Detect which cell encompasses the target text, then output its (X, Y) center coordinate. 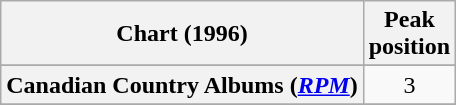
Chart (1996) (182, 34)
Peakposition (409, 34)
Canadian Country Albums (RPM) (182, 85)
3 (409, 85)
